Output the (x, y) coordinate of the center of the cell containing the given text.  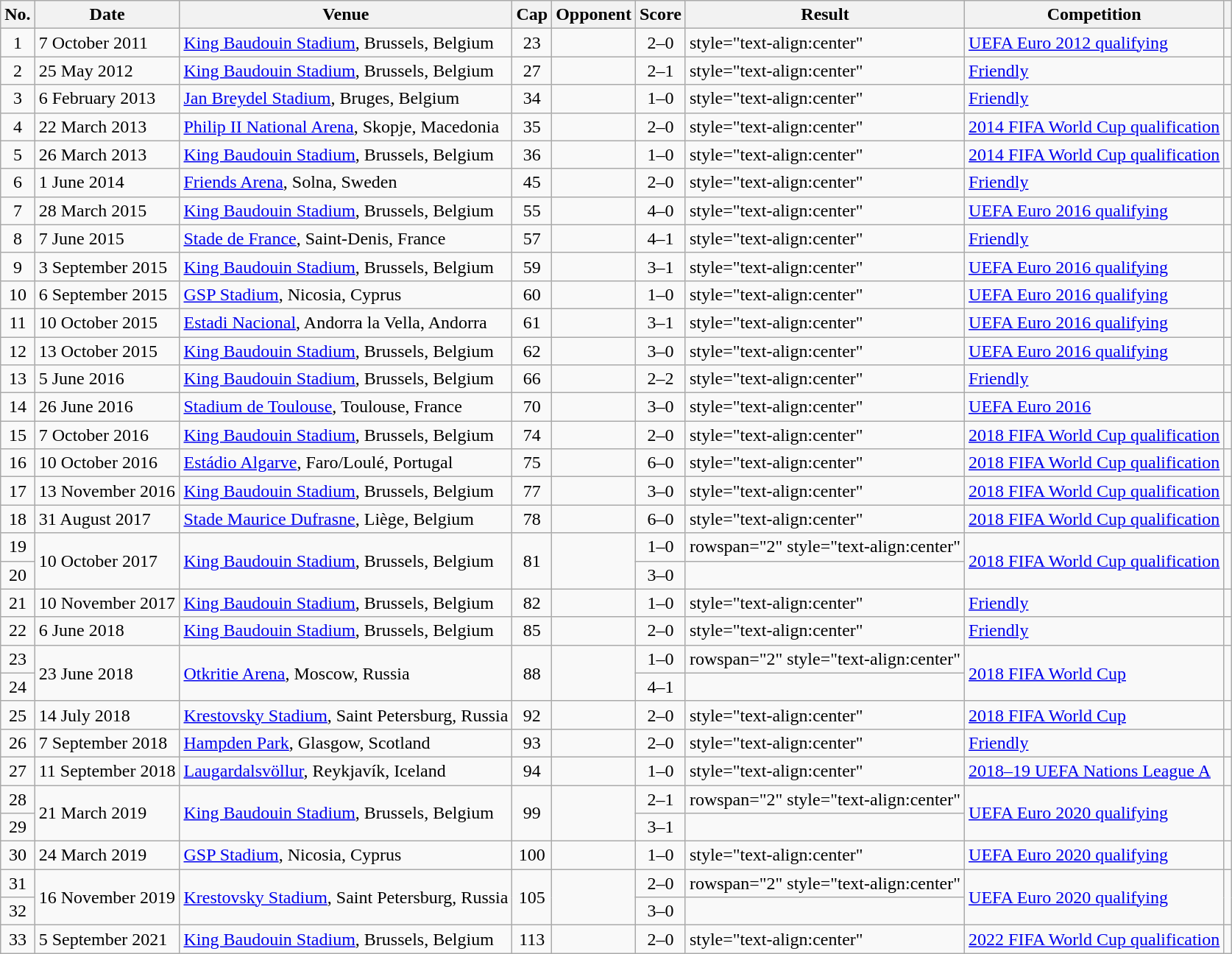
11 September 2018 (107, 771)
13 November 2016 (107, 491)
Friends Arena, Solna, Sweden (346, 183)
Estadi Nacional, Andorra la Vella, Andorra (346, 322)
82 (532, 603)
78 (532, 519)
74 (532, 435)
3 September 2015 (107, 266)
10 October 2017 (107, 561)
61 (532, 322)
77 (532, 491)
23 June 2018 (107, 673)
Competition (1094, 15)
16 November 2019 (107, 897)
7 (18, 211)
9 (18, 266)
29 (18, 827)
22 March 2013 (107, 127)
62 (532, 351)
6 (18, 183)
70 (532, 407)
Cap (532, 15)
UEFA Euro 2012 qualifying (1094, 43)
24 March 2019 (107, 855)
36 (532, 155)
1 (18, 43)
Score (660, 15)
25 May 2012 (107, 71)
10 October 2016 (107, 463)
10 (18, 294)
Hampden Park, Glasgow, Scotland (346, 743)
7 October 2016 (107, 435)
60 (532, 294)
55 (532, 211)
22 (18, 631)
Stadium de Toulouse, Toulouse, France (346, 407)
16 (18, 463)
75 (532, 463)
8 (18, 239)
4–0 (660, 211)
11 (18, 322)
28 (18, 799)
31 (18, 883)
26 March 2013 (107, 155)
12 (18, 351)
81 (532, 561)
Laugardalsvöllur, Reykjavík, Iceland (346, 771)
Estádio Algarve, Faro/Loulé, Portugal (346, 463)
45 (532, 183)
30 (18, 855)
13 (18, 379)
21 March 2019 (107, 813)
92 (532, 715)
6 February 2013 (107, 99)
10 November 2017 (107, 603)
14 (18, 407)
18 (18, 519)
105 (532, 897)
21 (18, 603)
5 June 2016 (107, 379)
34 (532, 99)
20 (18, 575)
1 June 2014 (107, 183)
Stade de France, Saint-Denis, France (346, 239)
2022 FIFA World Cup qualification (1094, 939)
7 October 2011 (107, 43)
Date (107, 15)
88 (532, 673)
2–2 (660, 379)
15 (18, 435)
6 September 2015 (107, 294)
Philip II National Arena, Skopje, Macedonia (346, 127)
2 (18, 71)
Result (824, 15)
Opponent (594, 15)
26 June 2016 (107, 407)
24 (18, 687)
94 (532, 771)
25 (18, 715)
33 (18, 939)
100 (532, 855)
Venue (346, 15)
3 (18, 99)
57 (532, 239)
4 (18, 127)
59 (532, 266)
93 (532, 743)
7 June 2015 (107, 239)
19 (18, 547)
14 July 2018 (107, 715)
6 June 2018 (107, 631)
13 October 2015 (107, 351)
Otkritie Arena, Moscow, Russia (346, 673)
7 September 2018 (107, 743)
85 (532, 631)
32 (18, 911)
5 (18, 155)
Stade Maurice Dufrasne, Liège, Belgium (346, 519)
5 September 2021 (107, 939)
2018–19 UEFA Nations League A (1094, 771)
66 (532, 379)
99 (532, 813)
10 October 2015 (107, 322)
UEFA Euro 2016 (1094, 407)
No. (18, 15)
31 August 2017 (107, 519)
26 (18, 743)
28 March 2015 (107, 211)
35 (532, 127)
Jan Breydel Stadium, Bruges, Belgium (346, 99)
113 (532, 939)
17 (18, 491)
